Provide the (x, y) coordinate of the cell's center where the given text is located.  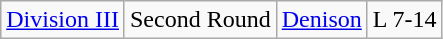
L 7-14 (404, 20)
Second Round (200, 20)
Division III (63, 20)
Denison (322, 20)
